Extract the (X, Y) coordinate from the center of the cell holding the provided text.  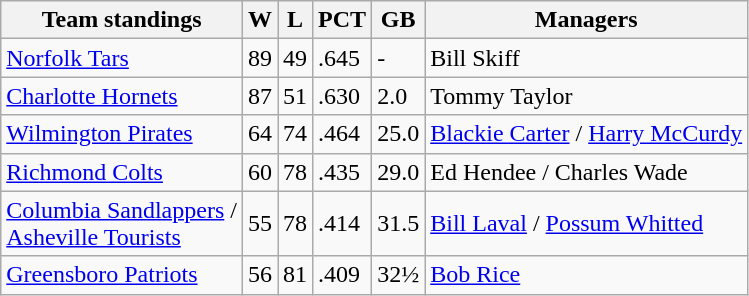
.414 (342, 224)
60 (260, 172)
Team standings (122, 20)
GB (398, 20)
55 (260, 224)
87 (260, 96)
Wilmington Pirates (122, 134)
.464 (342, 134)
.435 (342, 172)
32½ (398, 275)
31.5 (398, 224)
.630 (342, 96)
89 (260, 58)
64 (260, 134)
74 (296, 134)
56 (260, 275)
PCT (342, 20)
25.0 (398, 134)
W (260, 20)
.409 (342, 275)
Ed Hendee / Charles Wade (586, 172)
Charlotte Hornets (122, 96)
49 (296, 58)
2.0 (398, 96)
Blackie Carter / Harry McCurdy (586, 134)
L (296, 20)
.645 (342, 58)
Greensboro Patriots (122, 275)
Bill Laval / Possum Whitted (586, 224)
29.0 (398, 172)
81 (296, 275)
- (398, 58)
Bill Skiff (586, 58)
51 (296, 96)
Richmond Colts (122, 172)
Bob Rice (586, 275)
Tommy Taylor (586, 96)
Managers (586, 20)
Norfolk Tars (122, 58)
Columbia Sandlappers / Asheville Tourists (122, 224)
